Scan for the cell matching the given text and deliver its [X, Y] coordinate at center. 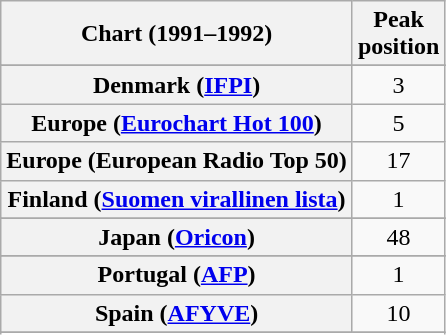
Finland (Suomen virallinen lista) [177, 199]
3 [398, 85]
Europe (European Radio Top 50) [177, 161]
48 [398, 237]
10 [398, 313]
Denmark (IFPI) [177, 85]
Spain (AFYVE) [177, 313]
17 [398, 161]
5 [398, 123]
Portugal (AFP) [177, 275]
Chart (1991–1992) [177, 34]
Japan (Oricon) [177, 237]
Peakposition [398, 34]
Europe (Eurochart Hot 100) [177, 123]
